Search for the cell housing the specified text and yield its [x, y] center coordinate. 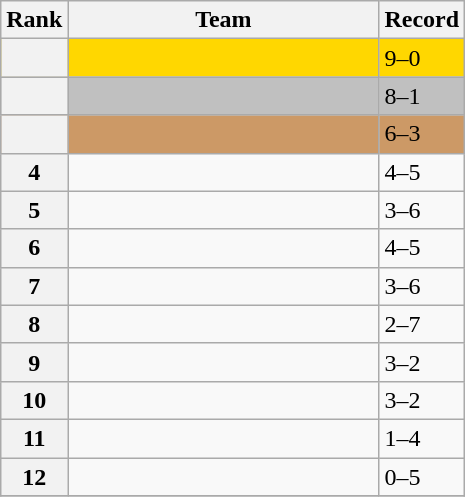
6–3 [422, 134]
Record [422, 20]
Team [224, 20]
6 [34, 248]
9–0 [422, 58]
9 [34, 362]
8–1 [422, 96]
0–5 [422, 477]
5 [34, 210]
10 [34, 400]
7 [34, 286]
1–4 [422, 438]
12 [34, 477]
11 [34, 438]
Rank [34, 20]
4 [34, 172]
8 [34, 324]
2–7 [422, 324]
